Locate the cell with the specified text and output its (X, Y) center coordinate. 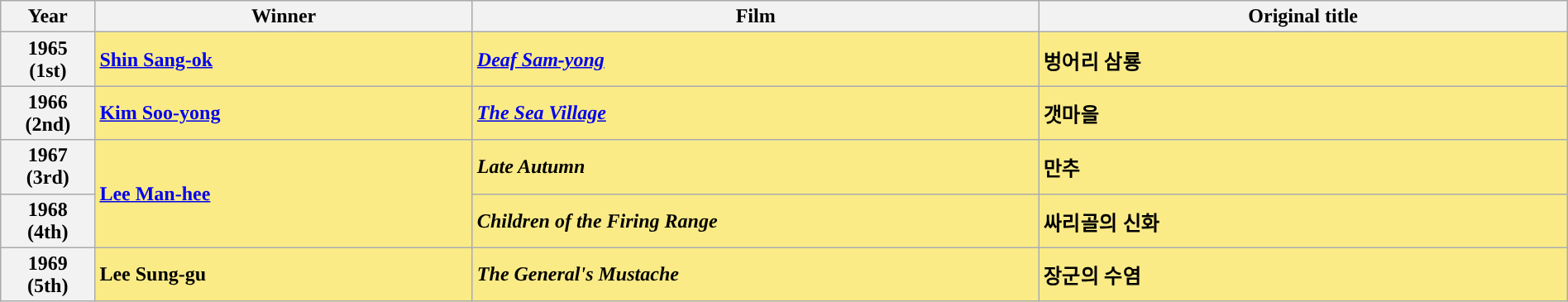
1965(1st) (48, 60)
1966(2nd) (48, 113)
Year (48, 17)
Late Autumn (756, 167)
Original title (1303, 17)
The Sea Village (756, 113)
1968(4th) (48, 220)
1969(5th) (48, 275)
Children of the Firing Range (756, 220)
Lee Sung-gu (284, 275)
장군의 수염 (1303, 275)
갯마을 (1303, 113)
Shin Sang-ok (284, 60)
만추 (1303, 167)
Lee Man-hee (284, 194)
Kim Soo-yong (284, 113)
Deaf Sam-yong (756, 60)
1967(3rd) (48, 167)
Winner (284, 17)
Film (756, 17)
싸리골의 신화 (1303, 220)
벙어리 삼룡 (1303, 60)
The General's Mustache (756, 275)
